Detect which cell encompasses the target text, then output its (X, Y) center coordinate. 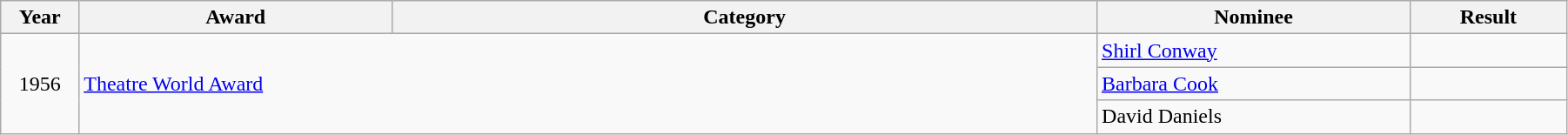
1956 (40, 84)
David Daniels (1254, 117)
Shirl Conway (1254, 51)
Year (40, 17)
Result (1488, 17)
Theatre World Award (588, 84)
Nominee (1254, 17)
Barbara Cook (1254, 84)
Award (236, 17)
Category (745, 17)
